Search for the cell housing the specified text and yield its (X, Y) center coordinate. 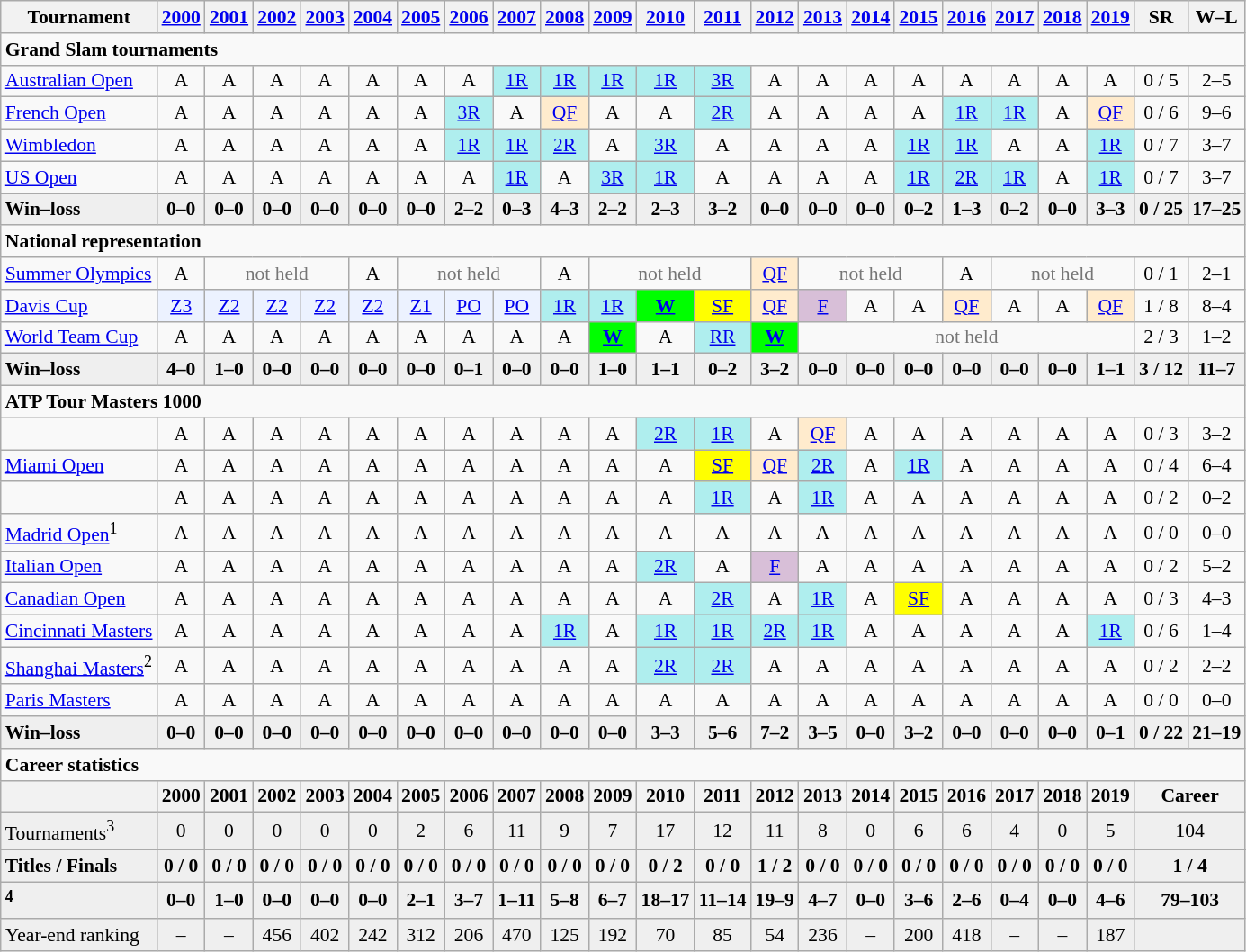
Z3 (182, 306)
8 (822, 831)
Wimbledon (79, 146)
1–3 (966, 210)
Madrid Open1 (79, 533)
Career statistics (623, 765)
Grand Slam tournaments (623, 49)
0 / 25 (1161, 210)
0 / 22 (1161, 732)
1 / 2 (775, 866)
SR (1161, 17)
418 (966, 935)
ATP Tour Masters 1000 (623, 402)
312 (421, 935)
17–25 (1216, 210)
Tournament (79, 17)
RR (723, 337)
4–0 (182, 370)
21–19 (1216, 732)
70 (666, 935)
Paris Masters (79, 701)
402 (324, 935)
470 (516, 935)
3–5 (822, 732)
5–2 (1216, 567)
242 (372, 935)
3 / 12 (1161, 370)
187 (1110, 935)
8–4 (1216, 306)
1–2 (1216, 337)
17 (666, 831)
Miami Open (79, 466)
Shanghai Masters2 (79, 666)
0 / 5 (1161, 81)
World Team Cup (79, 337)
9–6 (1216, 113)
6–7 (612, 900)
0 / 4 (1161, 466)
3–6 (918, 900)
Tournaments3 (79, 831)
5 (1110, 831)
Career (1189, 797)
Year-end ranking (79, 935)
18–17 (666, 900)
200 (918, 935)
Titles / Finals (79, 866)
104 (1189, 831)
11–14 (723, 900)
W–L (1216, 17)
54 (775, 935)
Canadian Open (79, 599)
7 (612, 831)
125 (565, 935)
12 (723, 831)
1–11 (516, 900)
Cincinnati Masters (79, 632)
6–4 (1216, 466)
Z1 (421, 306)
2–6 (966, 900)
2–5 (1216, 81)
Australian Open (79, 81)
79–103 (1189, 900)
7–2 (775, 732)
1–4 (1216, 632)
0 / 1 (1161, 274)
4–7 (822, 900)
5–6 (723, 732)
19–9 (775, 900)
0–3 (516, 210)
206 (468, 935)
11–7 (1216, 370)
2–3 (666, 210)
9 (565, 831)
US Open (79, 177)
National representation (623, 242)
192 (612, 935)
Davis Cup (79, 306)
French Open (79, 113)
456 (277, 935)
236 (822, 935)
4–6 (1110, 900)
0–4 (1015, 900)
Summer Olympics (79, 274)
2 (421, 831)
85 (723, 935)
1 / 8 (1161, 306)
2 / 3 (1161, 337)
5–8 (565, 900)
Italian Open (79, 567)
1 / 4 (1189, 866)
